Return the [x, y] coordinate for the center point of the cell that contains the specified text.  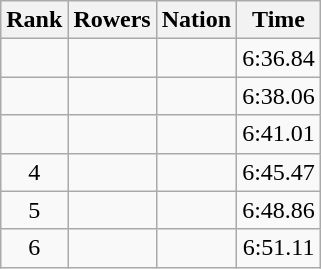
6:41.01 [279, 134]
Nation [196, 20]
6:36.84 [279, 58]
Rowers [112, 20]
6:51.11 [279, 248]
5 [34, 210]
6:38.06 [279, 96]
Rank [34, 20]
6 [34, 248]
Time [279, 20]
6:45.47 [279, 172]
6:48.86 [279, 210]
4 [34, 172]
